Return (x, y) of the center of cell containing provided text 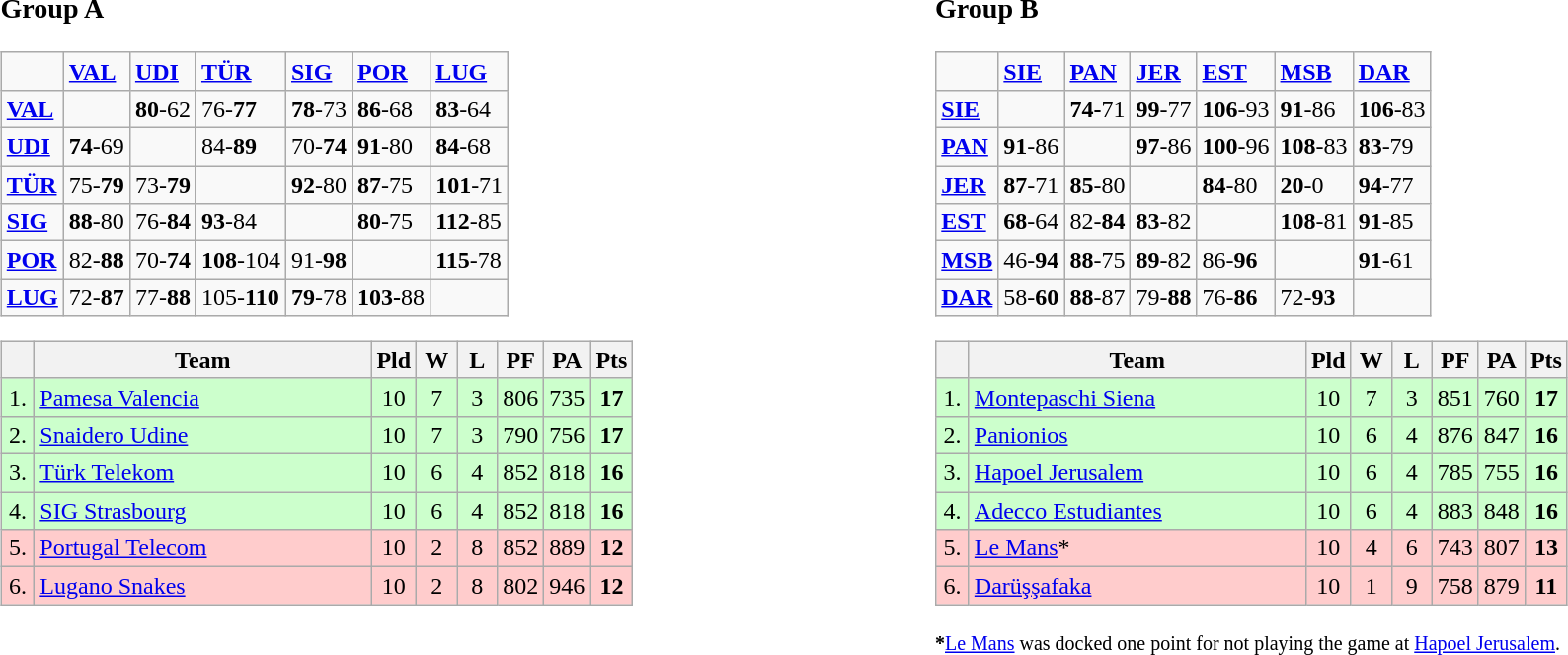
848 (1501, 511)
Pamesa Valencia (203, 397)
108-83 (1313, 147)
807 (1501, 548)
88-75 (1098, 260)
Türk Telekom (203, 473)
94-77 (1392, 185)
Le Mans* (1137, 548)
Darüşşafaka (1137, 586)
806 (521, 397)
946 (567, 586)
889 (567, 548)
76-86 (1236, 297)
97-86 (1163, 147)
83-64 (470, 109)
91-85 (1392, 222)
20-0 (1313, 185)
851 (1455, 397)
11 (1546, 586)
87-71 (1031, 185)
82-88 (97, 260)
756 (567, 435)
Portugal Telecom (203, 548)
743 (1455, 548)
82-84 (1098, 222)
72-93 (1313, 297)
92-80 (318, 185)
1 (1371, 586)
100-96 (1236, 147)
68-64 (1031, 222)
74-69 (97, 147)
79-88 (1163, 297)
Adecco Estudiantes (1137, 511)
76-77 (241, 109)
76-84 (162, 222)
755 (1501, 473)
Lugano Snakes (203, 586)
78-73 (318, 109)
58-60 (1031, 297)
83-82 (1163, 222)
86-68 (391, 109)
876 (1455, 435)
802 (521, 586)
88-80 (97, 222)
879 (1501, 586)
99-77 (1163, 109)
79-78 (318, 297)
785 (1455, 473)
80-62 (162, 109)
91-98 (318, 260)
87-75 (391, 185)
80-75 (391, 222)
Panionios (1137, 435)
760 (1501, 397)
72-87 (97, 297)
86-96 (1236, 260)
13 (1546, 548)
73-79 (162, 185)
Snaidero Udine (203, 435)
75-79 (97, 185)
101-71 (470, 185)
108-81 (1313, 222)
758 (1455, 586)
Montepaschi Siena (1137, 397)
106-83 (1392, 109)
93-84 (241, 222)
74-71 (1098, 109)
790 (521, 435)
84-89 (241, 147)
847 (1501, 435)
84-80 (1236, 185)
88-87 (1098, 297)
83-79 (1392, 147)
46-94 (1031, 260)
9 (1412, 586)
89-82 (1163, 260)
106-93 (1236, 109)
103-88 (391, 297)
105-110 (241, 297)
112-85 (470, 222)
115-78 (470, 260)
735 (567, 397)
84-68 (470, 147)
77-88 (162, 297)
883 (1455, 511)
108-104 (241, 260)
91-61 (1392, 260)
SIG Strasbourg (203, 511)
85-80 (1098, 185)
Hapoel Jerusalem (1137, 473)
91-80 (391, 147)
